Scan for the cell matching the given text and deliver its [x, y] coordinate at center. 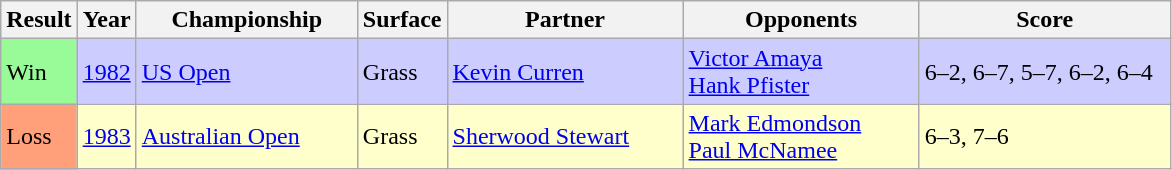
Score [1044, 20]
Sherwood Stewart [565, 136]
6–2, 6–7, 5–7, 6–2, 6–4 [1044, 72]
Kevin Curren [565, 72]
Victor Amaya Hank Pfister [801, 72]
Opponents [801, 20]
Partner [565, 20]
6–3, 7–6 [1044, 136]
1982 [106, 72]
Win [39, 72]
Result [39, 20]
Loss [39, 136]
Mark Edmondson Paul McNamee [801, 136]
Year [106, 20]
Championship [246, 20]
US Open [246, 72]
1983 [106, 136]
Australian Open [246, 136]
Surface [402, 20]
